From the cell containing the given text, extract its center point as (X, Y) coordinate. 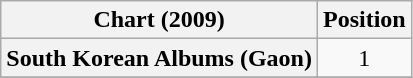
Chart (2009) (160, 20)
1 (364, 58)
Position (364, 20)
South Korean Albums (Gaon) (160, 58)
